Extract the [X, Y] coordinate from the center of the cell holding the provided text.  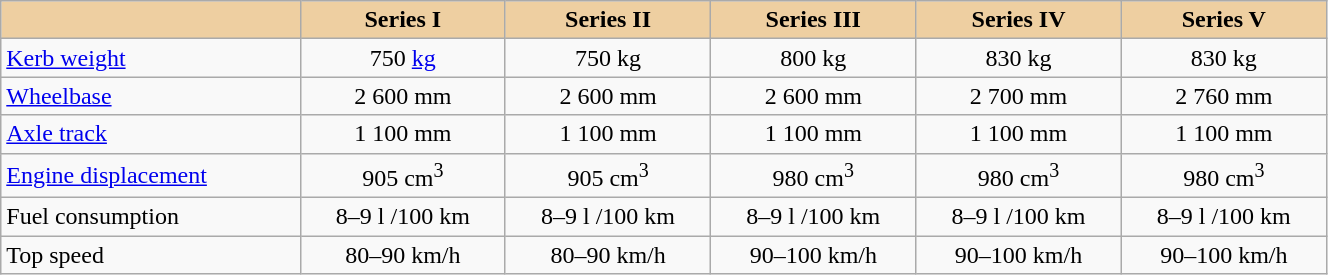
2 760 mm [1224, 96]
Kerb weight [150, 58]
800 kg [814, 58]
Axle track [150, 134]
2 700 mm [1018, 96]
Top speed [150, 255]
Engine displacement [150, 176]
Series IV [1018, 20]
Series V [1224, 20]
Wheelbase [150, 96]
Series III [814, 20]
Series II [608, 20]
Series I [402, 20]
Fuel consumption [150, 217]
